Locate the cell with the specified text and output its (X, Y) center coordinate. 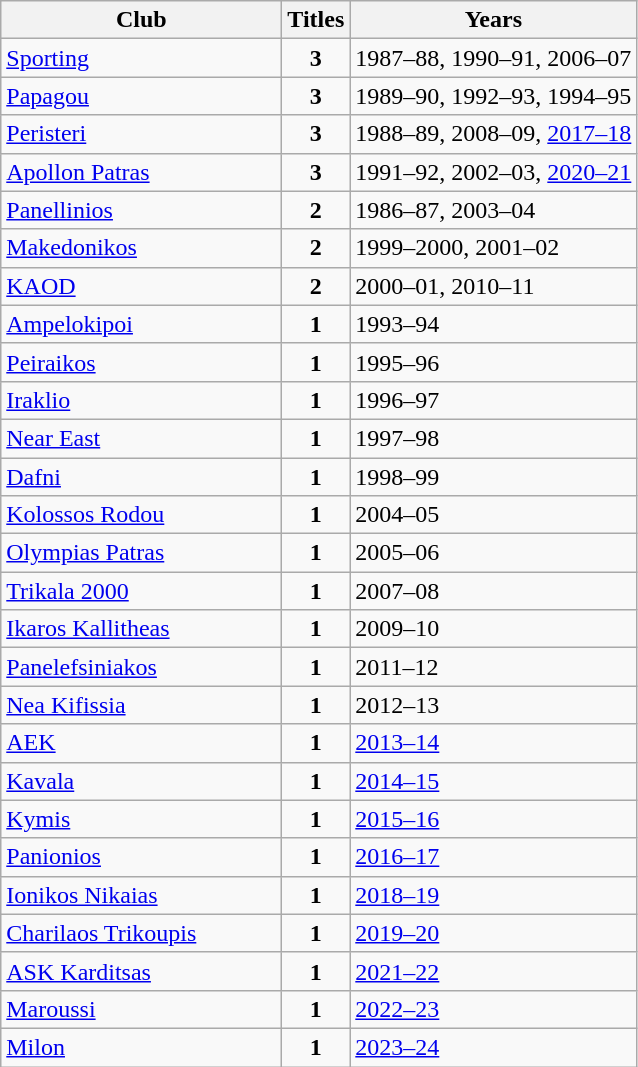
1997–98 (494, 438)
2018–19 (494, 895)
Peristeri (142, 134)
Panionios (142, 857)
Papagou (142, 96)
Nea Kifissia (142, 705)
Kavala (142, 781)
2016–17 (494, 857)
2014–15 (494, 781)
Olympias Patras (142, 553)
KAOD (142, 286)
1991–92, 2002–03, 2020–21 (494, 172)
2012–13 (494, 705)
Apollon Patras (142, 172)
1993–94 (494, 324)
Years (494, 20)
Panellinios (142, 210)
1995–96 (494, 362)
2011–12 (494, 667)
Ikaros Kallitheas (142, 629)
1989–90, 1992–93, 1994–95 (494, 96)
Maroussi (142, 1009)
Sporting (142, 58)
1996–97 (494, 400)
Trikala 2000 (142, 591)
ASK Karditsas (142, 971)
Makedonikos (142, 248)
1998–99 (494, 477)
1987–88, 1990–91, 2006–07 (494, 58)
Titles (316, 20)
2023–24 (494, 1047)
Panelefsiniakos (142, 667)
Ampelokipoi (142, 324)
2005–06 (494, 553)
Charilaos Trikoupis (142, 933)
2019–20 (494, 933)
2021–22 (494, 971)
2015–16 (494, 819)
2000–01, 2010–11 (494, 286)
2009–10 (494, 629)
Kolossos Rodou (142, 515)
2013–14 (494, 743)
AEK (142, 743)
1988–89, 2008–09, 2017–18 (494, 134)
Peiraikos (142, 362)
2004–05 (494, 515)
Kymis (142, 819)
2022–23 (494, 1009)
Near East (142, 438)
1999–2000, 2001–02 (494, 248)
Ionikos Nikaias (142, 895)
Milon (142, 1047)
Iraklio (142, 400)
1986–87, 2003–04 (494, 210)
2007–08 (494, 591)
Club (142, 20)
Dafni (142, 477)
